Determine the [X, Y] coordinate at the center of the cell enclosing the given text.  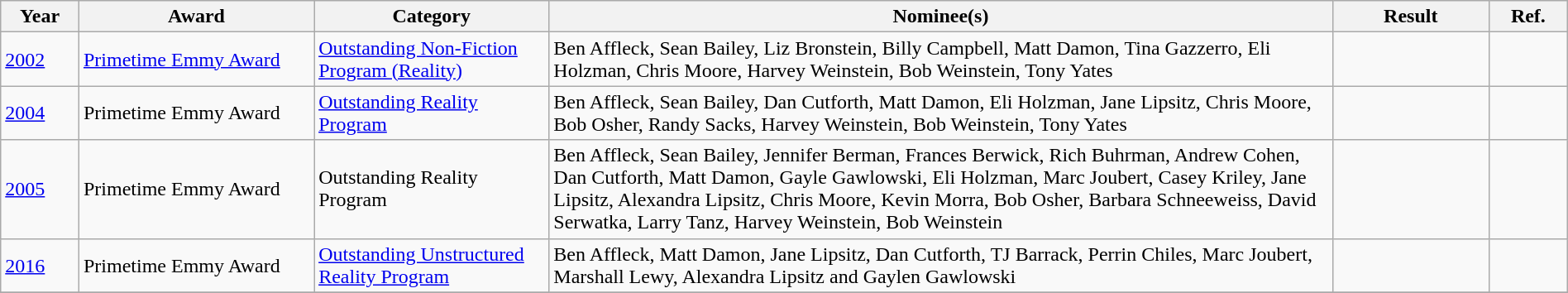
Award [196, 17]
Year [40, 17]
2004 [40, 113]
2016 [40, 265]
Nominee(s) [941, 17]
2005 [40, 189]
Result [1411, 17]
Ben Affleck, Matt Damon, Jane Lipsitz, Dan Cutforth, TJ Barrack, Perrin Chiles, Marc Joubert, Marshall Lewy, Alexandra Lipsitz and Gaylen Gawlowski [941, 265]
2002 [40, 60]
Outstanding Unstructured Reality Program [432, 265]
Category [432, 17]
Ref. [1528, 17]
Outstanding Non-Fiction Program (Reality) [432, 60]
